Determine the [X, Y] coordinate at the center of the cell enclosing the given text.  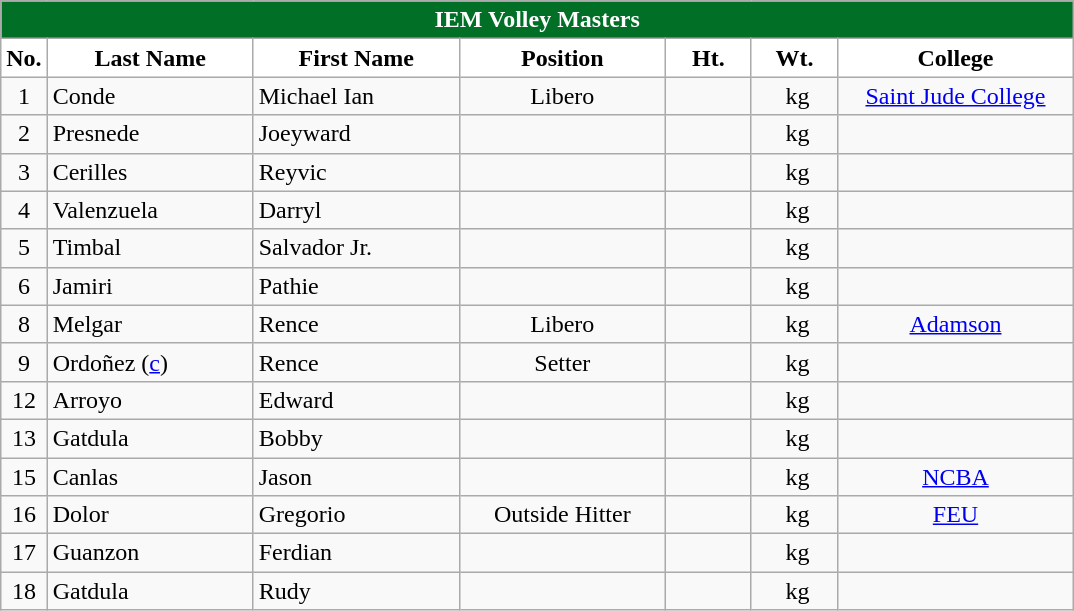
Edward [356, 400]
15 [24, 477]
Ordoñez (c) [150, 362]
No. [24, 58]
9 [24, 362]
Jason [356, 477]
IEM Volley Masters [538, 20]
Timbal [150, 248]
16 [24, 515]
Pathie [356, 286]
2 [24, 134]
5 [24, 248]
Ht. [708, 58]
Ferdian [356, 553]
Adamson [955, 324]
Cerilles [150, 172]
Michael Ian [356, 96]
Setter [562, 362]
Position [562, 58]
NCBA [955, 477]
12 [24, 400]
Darryl [356, 210]
Canlas [150, 477]
Valenzuela [150, 210]
Arroyo [150, 400]
4 [24, 210]
Salvador Jr. [356, 248]
17 [24, 553]
3 [24, 172]
8 [24, 324]
Bobby [356, 438]
Outside Hitter [562, 515]
18 [24, 591]
13 [24, 438]
College [955, 58]
Saint Jude College [955, 96]
Jamiri [150, 286]
First Name [356, 58]
Last Name [150, 58]
Gregorio [356, 515]
1 [24, 96]
Presnede [150, 134]
Rudy [356, 591]
Melgar [150, 324]
Dolor [150, 515]
Joeyward [356, 134]
6 [24, 286]
Reyvic [356, 172]
Conde [150, 96]
FEU [955, 515]
Wt. [794, 58]
Guanzon [150, 553]
